Locate the cell with the specified text and output its [x, y] center coordinate. 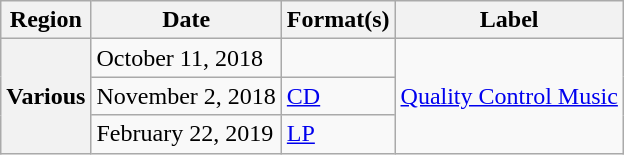
Region [46, 20]
Quality Control Music [509, 96]
Format(s) [338, 20]
Date [186, 20]
LP [338, 134]
Various [46, 96]
February 22, 2019 [186, 134]
November 2, 2018 [186, 96]
CD [338, 96]
October 11, 2018 [186, 58]
Label [509, 20]
